For the text-containing cell, return its midpoint in [X, Y] coordinate format. 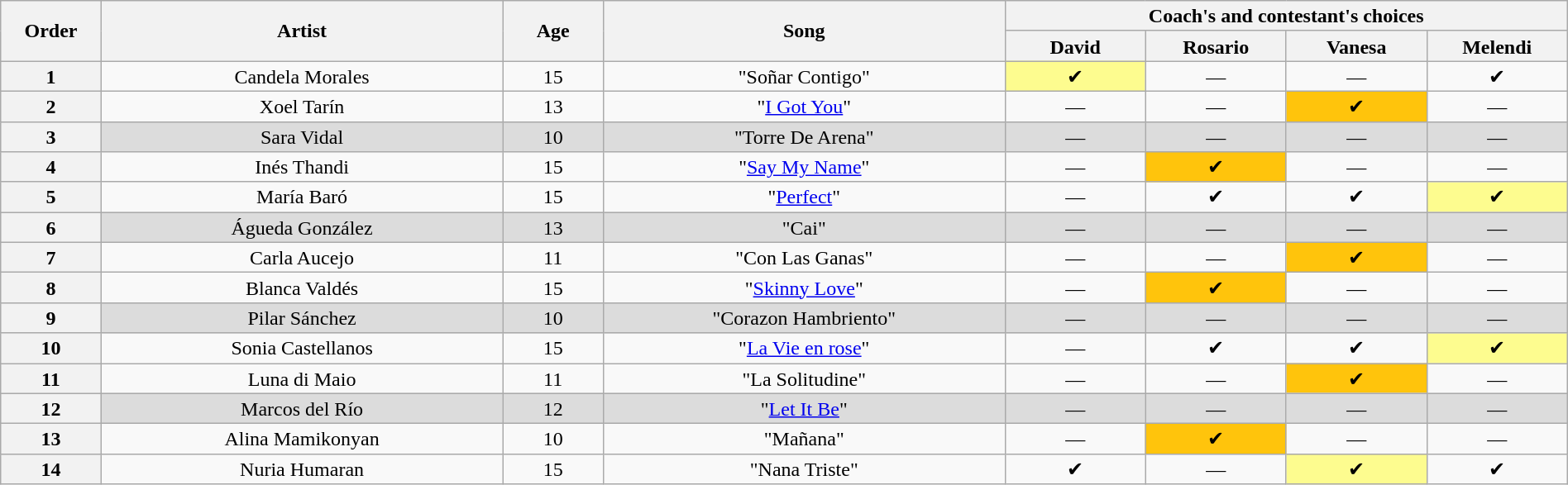
14 [51, 469]
"La Solitudine" [804, 378]
Xoel Tarín [302, 106]
Luna di Maio [302, 378]
"Perfect" [804, 197]
1 [51, 76]
"Skinny Love" [804, 288]
Vanesa [1356, 46]
"Mañana" [804, 440]
7 [51, 258]
"Say My Name" [804, 167]
Order [51, 31]
Sara Vidal [302, 137]
Melendi [1497, 46]
David [1075, 46]
9 [51, 317]
Age [552, 31]
Candela Morales [302, 76]
Pilar Sánchez [302, 317]
Blanca Valdés [302, 288]
María Baró [302, 197]
Águeda González [302, 228]
"Let It Be" [804, 408]
Marcos del Río [302, 408]
Alina Mamikonyan [302, 440]
"I Got You" [804, 106]
"Corazon Hambriento" [804, 317]
"La Vie en rose" [804, 349]
"Nana Triste" [804, 469]
4 [51, 167]
2 [51, 106]
"Soñar Contigo" [804, 76]
Artist [302, 31]
"Torre De Arena" [804, 137]
Coach's and contestant's choices [1286, 17]
"Con Las Ganas" [804, 258]
Rosario [1216, 46]
5 [51, 197]
6 [51, 228]
3 [51, 137]
Nuria Humaran [302, 469]
8 [51, 288]
"Cai" [804, 228]
Carla Aucejo [302, 258]
Sonia Castellanos [302, 349]
Song [804, 31]
Inés Thandi [302, 167]
